Determine the (x, y) coordinate at the center of the cell enclosing the given text.  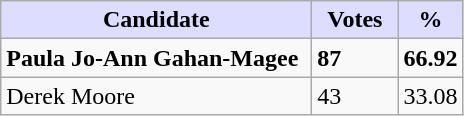
43 (355, 96)
87 (355, 58)
Votes (355, 20)
33.08 (430, 96)
% (430, 20)
66.92 (430, 58)
Candidate (156, 20)
Paula Jo-Ann Gahan-Magee (156, 58)
Derek Moore (156, 96)
